Return the (X, Y) coordinate for the center point of the cell that contains the specified text.  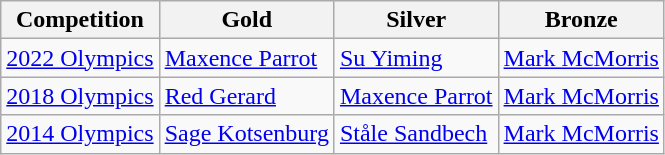
2014 Olympics (80, 134)
Su Yiming (416, 58)
Gold (246, 20)
Bronze (581, 20)
Sage Kotsenburg (246, 134)
Red Gerard (246, 96)
Silver (416, 20)
2018 Olympics (80, 96)
Competition (80, 20)
Ståle Sandbech (416, 134)
2022 Olympics (80, 58)
